Extract the (X, Y) coordinate from the center of the cell holding the provided text.  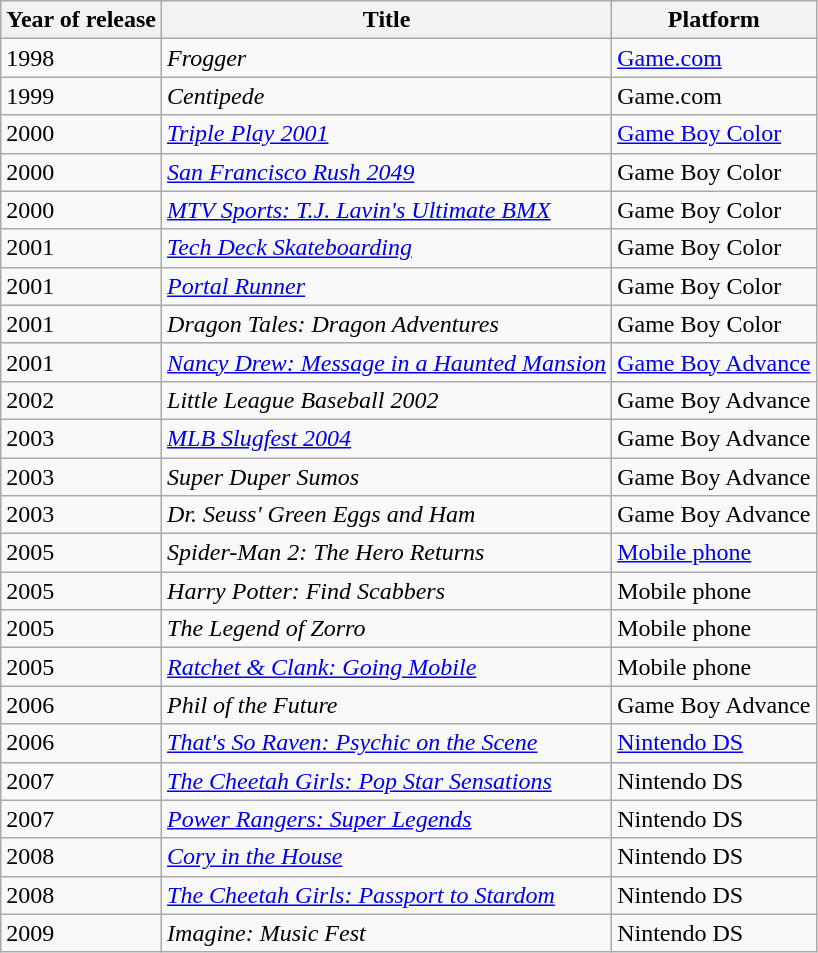
Triple Play 2001 (387, 134)
Harry Potter: Find Scabbers (387, 591)
Cory in the House (387, 857)
MLB Slugfest 2004 (387, 438)
Nancy Drew: Message in a Haunted Mansion (387, 362)
Tech Deck Skateboarding (387, 248)
Spider-Man 2: The Hero Returns (387, 553)
Super Duper Sumos (387, 477)
1998 (82, 58)
Year of release (82, 20)
That's So Raven: Psychic on the Scene (387, 743)
Centipede (387, 96)
Title (387, 20)
2002 (82, 400)
Imagine: Music Fest (387, 933)
2009 (82, 933)
Little League Baseball 2002 (387, 400)
Ratchet & Clank: Going Mobile (387, 667)
Phil of the Future (387, 705)
1999 (82, 96)
The Cheetah Girls: Passport to Stardom (387, 895)
Platform (714, 20)
Dr. Seuss' Green Eggs and Ham (387, 515)
Power Rangers: Super Legends (387, 819)
The Legend of Zorro (387, 629)
MTV Sports: T.J. Lavin's Ultimate BMX (387, 210)
San Francisco Rush 2049 (387, 172)
Portal Runner (387, 286)
The Cheetah Girls: Pop Star Sensations (387, 781)
Dragon Tales: Dragon Adventures (387, 324)
Frogger (387, 58)
